Provide the [x, y] coordinate of the cell's center where the given text is located.  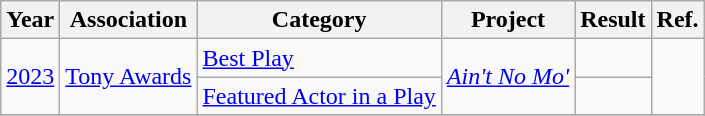
Ain't No Mo' [508, 77]
Best Play [319, 58]
Featured Actor in a Play [319, 96]
Association [128, 20]
Result [613, 20]
Tony Awards [128, 77]
Year [30, 20]
Category [319, 20]
2023 [30, 77]
Project [508, 20]
Ref. [678, 20]
